Identify which cell holds the provided text, then report its (x, y) central coordinate. 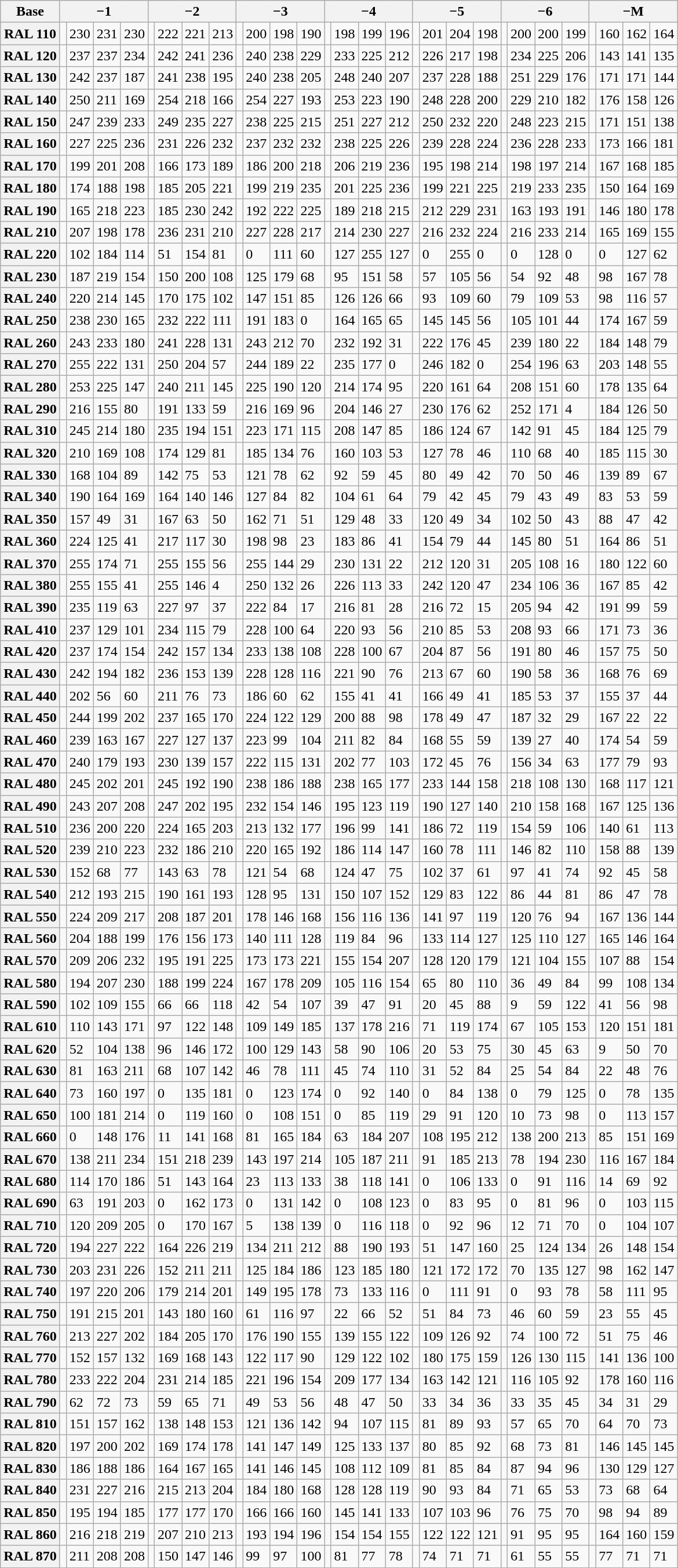
RAL 550 (30, 916)
RAL 110 (30, 34)
RAL 450 (30, 718)
RAL 350 (30, 519)
RAL 560 (30, 938)
16 (576, 563)
RAL 360 (30, 541)
RAL 530 (30, 872)
−4 (369, 12)
RAL 660 (30, 1137)
RAL 760 (30, 1335)
−5 (457, 12)
RAL 340 (30, 497)
RAL 580 (30, 983)
RAL 440 (30, 696)
RAL 490 (30, 806)
35 (548, 1402)
RAL 380 (30, 585)
RAL 610 (30, 1027)
RAL 540 (30, 894)
RAL 310 (30, 431)
RAL 370 (30, 563)
RAL 810 (30, 1424)
RAL 210 (30, 232)
14 (610, 1181)
RAL 680 (30, 1181)
RAL 170 (30, 166)
RAL 790 (30, 1402)
RAL 480 (30, 784)
38 (344, 1181)
RAL 570 (30, 960)
RAL 840 (30, 1490)
RAL 220 (30, 254)
RAL 140 (30, 100)
17 (311, 607)
RAL 150 (30, 122)
246 (432, 365)
RAL 280 (30, 387)
112 (372, 1468)
RAL 720 (30, 1247)
RAL 740 (30, 1291)
RAL 730 (30, 1269)
252 (520, 409)
RAL 830 (30, 1468)
RAL 460 (30, 740)
−1 (104, 12)
RAL 670 (30, 1159)
RAL 430 (30, 674)
RAL 820 (30, 1446)
32 (548, 718)
RAL 870 (30, 1556)
RAL 750 (30, 1313)
RAL 630 (30, 1071)
RAL 470 (30, 762)
RAL 260 (30, 343)
RAL 590 (30, 1005)
−6 (545, 12)
RAL 690 (30, 1203)
−3 (280, 12)
−M (633, 12)
10 (520, 1115)
RAL 250 (30, 321)
RAL 780 (30, 1380)
RAL 330 (30, 475)
12 (520, 1225)
RAL 190 (30, 210)
RAL 160 (30, 144)
RAL 710 (30, 1225)
RAL 620 (30, 1049)
RAL 270 (30, 365)
15 (487, 607)
39 (344, 1005)
RAL 860 (30, 1534)
RAL 410 (30, 629)
RAL 230 (30, 277)
249 (168, 122)
RAL 240 (30, 299)
RAL 420 (30, 652)
RAL 290 (30, 409)
RAL 520 (30, 850)
RAL 180 (30, 188)
RAL 770 (30, 1358)
RAL 850 (30, 1512)
28 (399, 607)
RAL 320 (30, 453)
RAL 390 (30, 607)
RAL 510 (30, 828)
−2 (192, 12)
RAL 130 (30, 78)
Base (30, 12)
5 (256, 1225)
RAL 640 (30, 1093)
RAL 650 (30, 1115)
11 (168, 1137)
RAL 120 (30, 56)
